For the text-containing cell, return its midpoint in (x, y) coordinate format. 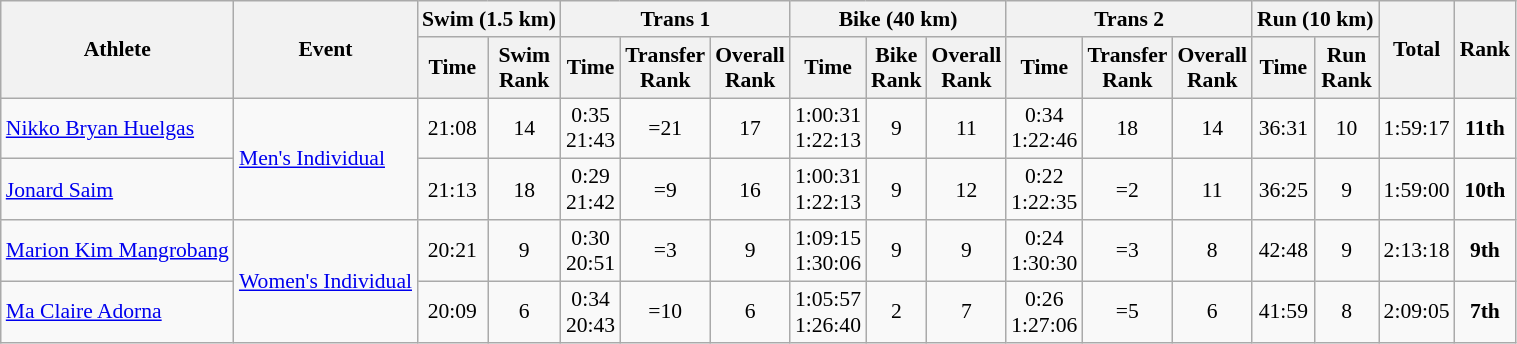
Bike (40 km) (898, 19)
11th (1486, 128)
=2 (1127, 190)
Event (326, 50)
17 (750, 128)
42:48 (1284, 250)
Total (1417, 50)
Men's Individual (326, 159)
7th (1486, 312)
41:59 (1284, 312)
21:13 (452, 190)
20:21 (452, 250)
0:22 1:22:35 (1044, 190)
36:31 (1284, 128)
21:08 (452, 128)
1:59:17 (1417, 128)
0:35 21:43 (590, 128)
Women's Individual (326, 281)
Jonard Saim (118, 190)
9th (1486, 250)
0:34 20:43 (590, 312)
12 (967, 190)
1:05:57 1:26:40 (828, 312)
0:26 1:27:06 (1044, 312)
Trans 2 (1129, 19)
=5 (1127, 312)
=21 (665, 128)
Marion Kim Mangrobang (118, 250)
Athlete (118, 50)
Run (10 km) (1315, 19)
7 (967, 312)
2 (896, 312)
BikeRank (896, 68)
10 (1347, 128)
Trans 1 (676, 19)
Swim (1.5 km) (489, 19)
16 (750, 190)
0:34 1:22:46 (1044, 128)
1:09:15 1:30:06 (828, 250)
=9 (665, 190)
Swim Rank (524, 68)
2:09:05 (1417, 312)
10th (1486, 190)
=10 (665, 312)
1:59:00 (1417, 190)
Rank (1486, 50)
2:13:18 (1417, 250)
0:24 1:30:30 (1044, 250)
0:29 21:42 (590, 190)
20:09 (452, 312)
RunRank (1347, 68)
Ma Claire Adorna (118, 312)
Nikko Bryan Huelgas (118, 128)
0:30 20:51 (590, 250)
36:25 (1284, 190)
